From the cell containing the given text, extract its center point as [X, Y] coordinate. 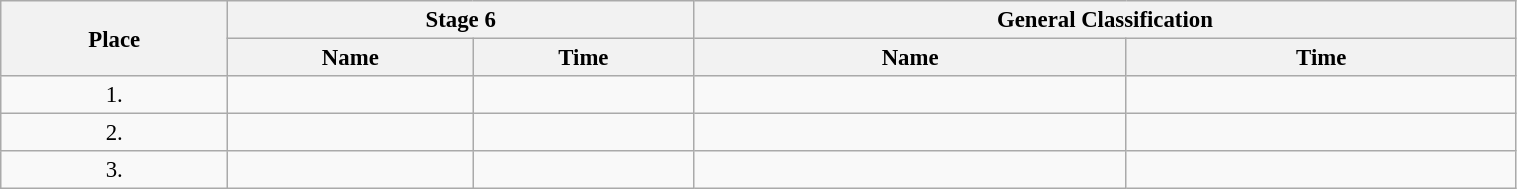
Place [114, 38]
1. [114, 95]
Stage 6 [461, 20]
3. [114, 170]
2. [114, 133]
General Classification [1105, 20]
